From the cell containing the given text, extract its center point as [X, Y] coordinate. 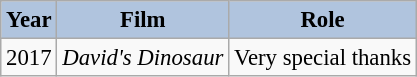
Role [323, 20]
Film [143, 20]
Very special thanks [323, 58]
David's Dinosaur [143, 58]
Year [29, 20]
2017 [29, 58]
